Return the (x, y) coordinate for the center point of the cell that contains the specified text.  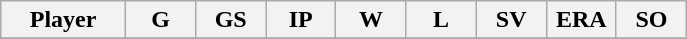
L (441, 20)
Player (64, 20)
GS (231, 20)
IP (301, 20)
ERA (581, 20)
W (371, 20)
SO (651, 20)
SV (511, 20)
G (160, 20)
